Detect which cell encompasses the target text, then output its [x, y] center coordinate. 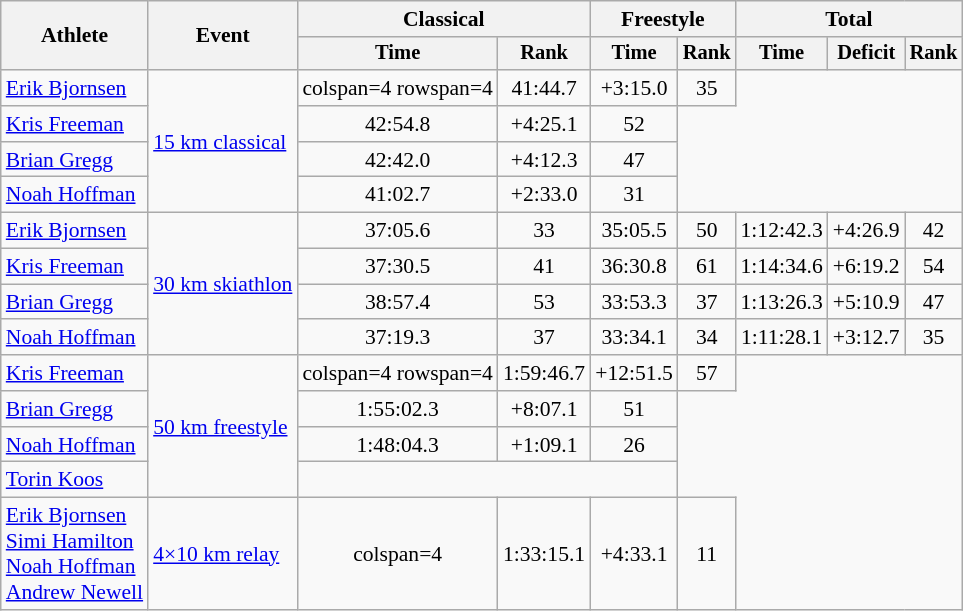
53 [544, 302]
50 [707, 231]
26 [634, 445]
31 [634, 195]
41 [544, 267]
4×10 km relay [222, 554]
51 [634, 409]
1:48:04.3 [398, 445]
Total [848, 19]
+12:51.5 [634, 373]
1:12:42.3 [781, 231]
Event [222, 36]
+4:12.3 [544, 160]
Classical [444, 19]
41:02.7 [398, 195]
33:53.3 [634, 302]
61 [707, 267]
35:05.5 [634, 231]
+3:15.0 [634, 88]
37:05.6 [398, 231]
54 [934, 267]
Freestyle [662, 19]
41:44.7 [544, 88]
30 km skiathlon [222, 284]
57 [707, 373]
38:57.4 [398, 302]
1:13:26.3 [781, 302]
42 [934, 231]
36:30.8 [634, 267]
1:33:15.1 [544, 554]
+6:19.2 [866, 267]
11 [707, 554]
colspan=4 [398, 554]
Torin Koos [74, 480]
33 [544, 231]
15 km classical [222, 141]
Erik BjornsenSimi HamiltonNoah HoffmanAndrew Newell [74, 554]
1:55:02.3 [398, 409]
+1:09.1 [544, 445]
52 [634, 124]
34 [707, 338]
33:34.1 [634, 338]
+8:07.1 [544, 409]
42:42.0 [398, 160]
42:54.8 [398, 124]
1:14:34.6 [781, 267]
37:19.3 [398, 338]
+5:10.9 [866, 302]
Deficit [866, 54]
+4:26.9 [866, 231]
50 km freestyle [222, 426]
+2:33.0 [544, 195]
+4:33.1 [634, 554]
1:59:46.7 [544, 373]
+3:12.7 [866, 338]
+4:25.1 [544, 124]
1:11:28.1 [781, 338]
37:30.5 [398, 267]
Athlete [74, 36]
